Identify which cell holds the provided text, then report its [X, Y] central coordinate. 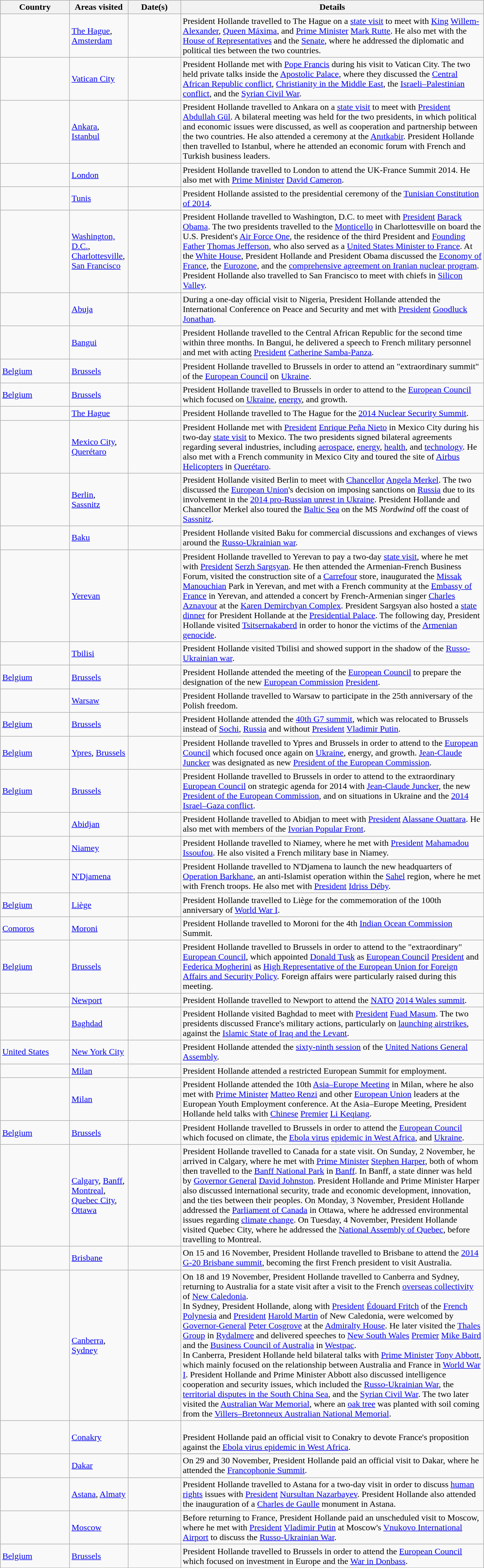
N'Djamena [99, 876]
President Hollande visited Tbilisi and showed support in the shadow of the Russo-Ukrainian war. [332, 654]
Baku [99, 538]
Washington, D.C., Charlottesville, San Francisco [99, 251]
Astana, Almaty [99, 1494]
Abuja [99, 309]
Liège [99, 904]
President Hollande travelled to Brussels in order to attend the European Council which focused on investment in Europe and the War in Donbass. [332, 1556]
The Hague [99, 413]
Baghdad [99, 1024]
President Hollande travelled to Liège for the commemoration of the 100th anniversary of World War I. [332, 904]
Country [35, 7]
President Hollande attended the sixty-ninth session of the United Nations General Assembly. [332, 1052]
President Hollande travelled to Abidjan to meet with President Alassane Ouattara. He also met with members of the Ivorian Popular Front. [332, 824]
Newport [99, 1000]
President Hollande travelled to Warsaw to participate in the 25th anniversary of the Polish freedom. [332, 701]
Warsaw [99, 701]
President Hollande travelled to Brussels in order to attend an "extraordinary summit" of the European Council on Ukraine. [332, 371]
President Hollande visited Baku for commercial discussions and exchanges of views around the Russo-Ukrainian war. [332, 538]
President Hollande travelled to Niamey, where he met with President Mahamadou Issoufou. He also visited a French military base in Niamey. [332, 848]
Mexico City, Querétaro [99, 447]
Brisbane [99, 1258]
President Hollande travelled to London to attend the UK-France Summit 2014. He also met with Prime Minister David Cameron. [332, 175]
President Hollande paid an official visit to Conakry to devote France's proposition against the Ebola virus epidemic in West Africa. [332, 1437]
President Hollande assisted to the presidential ceremony of the Tunisian Constitution of 2014. [332, 199]
President Hollande attended a restricted European Summit for employment. [332, 1071]
President Hollande travelled to Brussels in order to attend to the European Council which focused on Ukraine, energy, and growth. [332, 394]
London [99, 175]
The Hague, Amsterdam [99, 36]
President Hollande attended the 40th G7 summit, which was relocated to Brussels instead of Sochi, Russia and without President Vladimir Putin. [332, 724]
President Hollande travelled to The Hague for the 2014 Nuclear Security Summit. [332, 413]
Details [332, 7]
Yerevan [99, 596]
President Hollande travelled to Moroni for the 4th Indian Ocean Commission Summit. [332, 928]
Abidjan [99, 824]
Ypres, Brussels [99, 753]
Calgary, Banff, Montreal, Quebec City, Ottawa [99, 1195]
Berlin, Sassnitz [99, 500]
Dakar [99, 1465]
Vatican City [99, 79]
Areas visited [99, 7]
On 29 and 30 November, President Hollande paid an official visit to Dakar, where he attended the Francophonie Summit. [332, 1465]
President Hollande attended the meeting of the European Council to prepare the designation of the new European Commission President. [332, 677]
Ankara, Istanbul [99, 132]
Bangui [99, 342]
Niamey [99, 848]
Comoros [35, 928]
President Hollande travelled to Newport to attend the NATO 2014 Wales summit. [332, 1000]
United States [35, 1052]
Tunis [99, 199]
Moscow [99, 1527]
Tbilisi [99, 654]
Date(s) [154, 7]
New York City [99, 1052]
Conakry [99, 1437]
Canberra, Sydney [99, 1345]
Moroni [99, 928]
